Return (X, Y) of the center of cell containing provided text 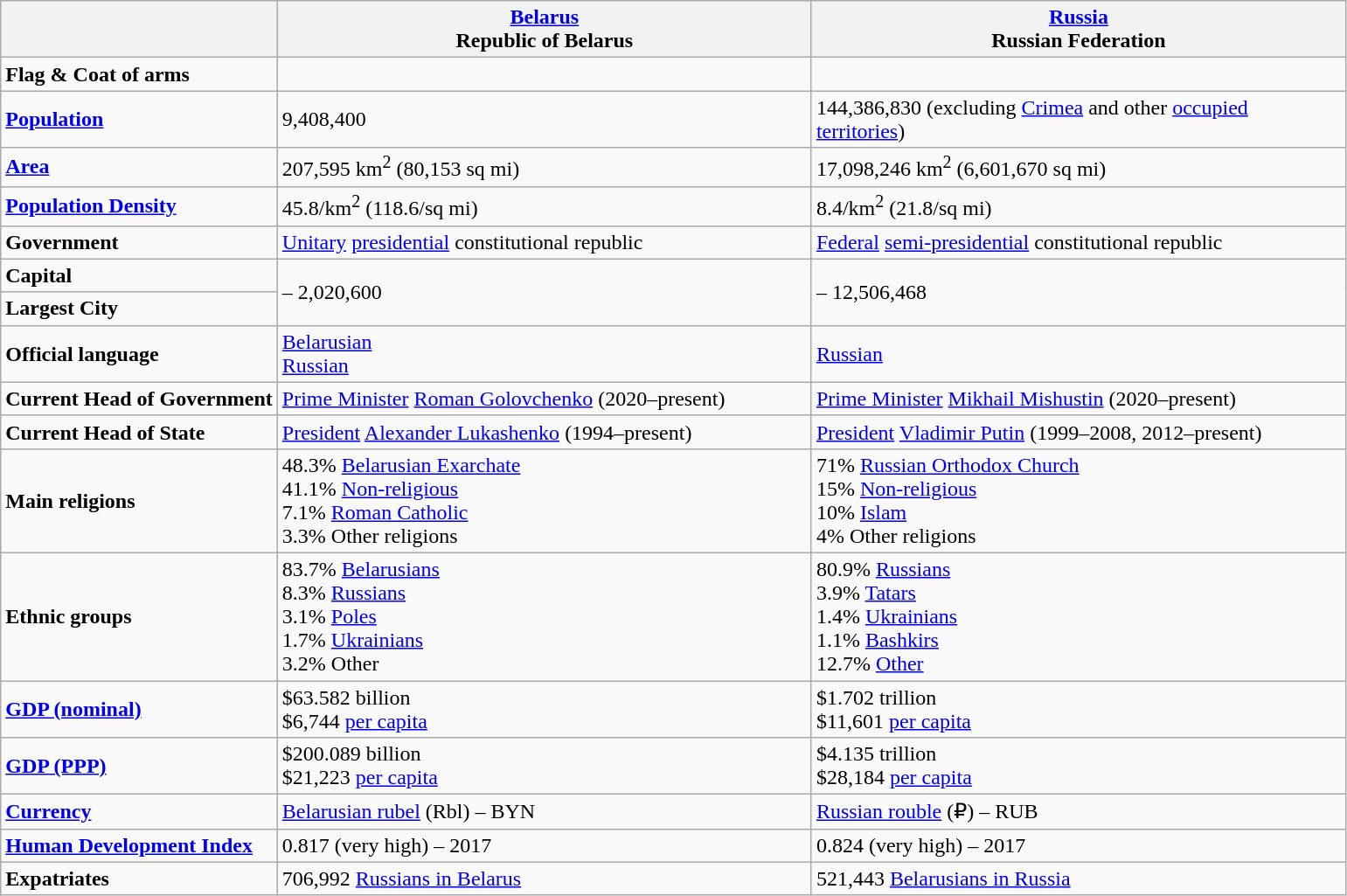
Main religions (140, 500)
$63.582 billion $6,744 per capita (544, 710)
$1.702 trillion $11,601 per capita (1079, 710)
8.4/km2 (21.8/sq mi) (1079, 206)
Current Head of State (140, 432)
Russian (1079, 353)
Human Development Index (140, 845)
45.8/km2 (118.6/sq mi) (544, 206)
83.7% Belarusians 8.3% Russians 3.1% Poles 1.7% Ukrainians 3.2% Other (544, 616)
0.824 (very high) – 2017 (1079, 845)
BelarusianRussian (544, 353)
Official language (140, 353)
Prime Minister Mikhail Mishustin (2020–present) (1079, 399)
0.817 (very high) – 2017 (544, 845)
BelarusRepublic of Belarus (544, 30)
Population Density (140, 206)
GDP (PPP) (140, 766)
80.9% Russians 3.9% Tatars 1.4% Ukrainians 1.1% Bashkirs12.7% Other (1079, 616)
Ethnic groups (140, 616)
71% Russian Orthodox Church 15% Non-religious 10% Islam 4% Other religions (1079, 500)
Currency (140, 812)
Population (140, 119)
144,386,830 (excluding Crimea and other occupied territories) (1079, 119)
Capital (140, 275)
– 2,020,600 (544, 292)
President Alexander Lukashenko (1994–present) (544, 432)
Prime Minister Roman Golovchenko (2020–present) (544, 399)
48.3% Belarusian Exarchate 41.1% Non-religious 7.1% Roman Catholic 3.3% Other religions (544, 500)
RussiaRussian Federation (1079, 30)
Federal semi-presidential constitutional republic (1079, 242)
Expatriates (140, 879)
Flag & Coat of arms (140, 74)
521,443 Belarusians in Russia (1079, 879)
Russian rouble (₽) – RUB (1079, 812)
207,595 km2 (80,153 sq mi) (544, 168)
$200.089 billion $21,223 per capita (544, 766)
Government (140, 242)
Largest City (140, 309)
706,992 Russians in Belarus (544, 879)
– 12,506,468 (1079, 292)
President Vladimir Putin (1999–2008, 2012–present) (1079, 432)
17,098,246 km2 (6,601,670 sq mi) (1079, 168)
Belarusian rubel (Rbl) – BYN (544, 812)
GDP (nominal) (140, 710)
$4.135 trillion $28,184 per capita (1079, 766)
Area (140, 168)
Unitary presidential constitutional republic (544, 242)
Current Head of Government (140, 399)
9,408,400 (544, 119)
